Detect which cell encompasses the target text, then output its (X, Y) center coordinate. 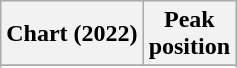
Chart (2022) (72, 34)
Peakposition (189, 34)
